Pinpoint the cell where the given text exists, returning its (x, y) midpoint coordinate. 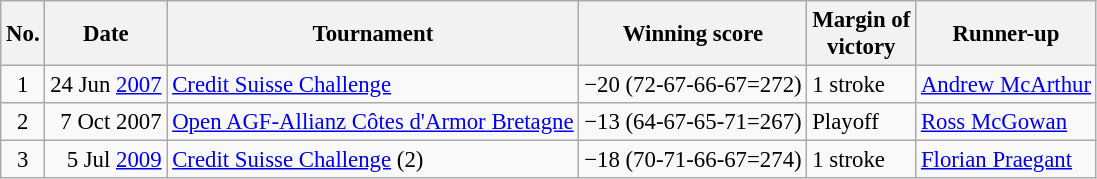
−20 (72-67-66-67=272) (693, 85)
Credit Suisse Challenge (373, 85)
3 (23, 160)
−13 (64-67-65-71=267) (693, 122)
2 (23, 122)
No. (23, 34)
Tournament (373, 34)
Winning score (693, 34)
Credit Suisse Challenge (2) (373, 160)
1 (23, 85)
7 Oct 2007 (106, 122)
Date (106, 34)
Florian Praegant (1006, 160)
Runner-up (1006, 34)
Ross McGowan (1006, 122)
Playoff (862, 122)
5 Jul 2009 (106, 160)
24 Jun 2007 (106, 85)
−18 (70-71-66-67=274) (693, 160)
Margin ofvictory (862, 34)
Open AGF-Allianz Côtes d'Armor Bretagne (373, 122)
Andrew McArthur (1006, 85)
